Return [x, y] of the center of cell containing provided text 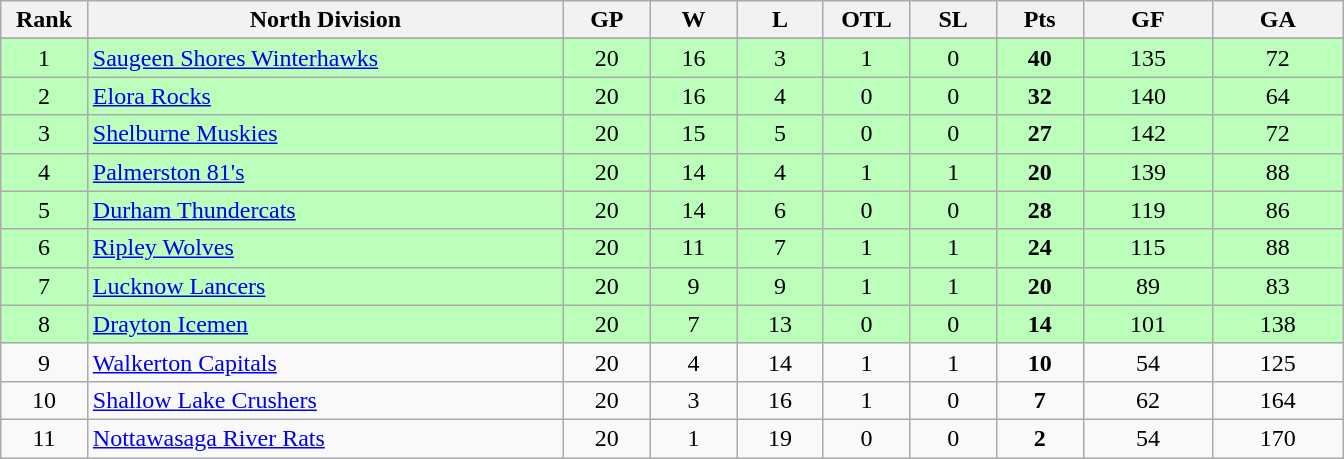
GF [1148, 20]
L [780, 20]
GP [608, 20]
140 [1148, 96]
27 [1040, 134]
28 [1040, 210]
125 [1278, 362]
101 [1148, 324]
Elora Rocks [325, 96]
139 [1148, 172]
86 [1278, 210]
SL [954, 20]
Rank [44, 20]
15 [694, 134]
64 [1278, 96]
GA [1278, 20]
142 [1148, 134]
13 [780, 324]
Ripley Wolves [325, 248]
62 [1148, 400]
Lucknow Lancers [325, 286]
OTL [866, 20]
Pts [1040, 20]
24 [1040, 248]
83 [1278, 286]
170 [1278, 438]
119 [1148, 210]
89 [1148, 286]
Shallow Lake Crushers [325, 400]
Durham Thundercats [325, 210]
Nottawasaga River Rats [325, 438]
135 [1148, 58]
Saugeen Shores Winterhawks [325, 58]
138 [1278, 324]
Palmerston 81's [325, 172]
40 [1040, 58]
19 [780, 438]
North Division [325, 20]
8 [44, 324]
164 [1278, 400]
Walkerton Capitals [325, 362]
32 [1040, 96]
W [694, 20]
Shelburne Muskies [325, 134]
115 [1148, 248]
Drayton Icemen [325, 324]
